Return the [X, Y] coordinate for the center point of the cell that contains the specified text.  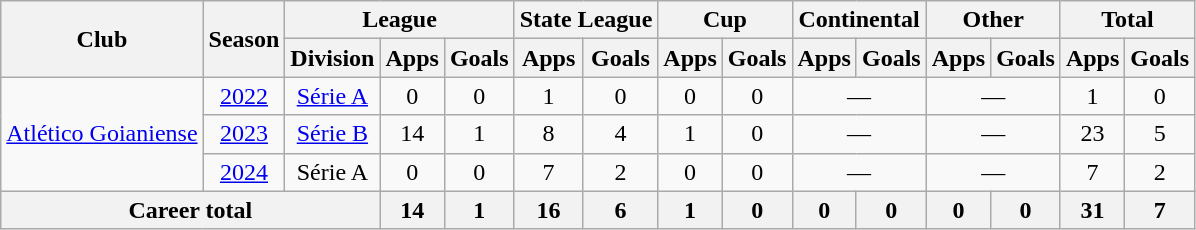
Total [1127, 20]
16 [548, 210]
23 [1092, 134]
Career total [190, 210]
4 [620, 134]
Cup [725, 20]
2022 [244, 96]
Season [244, 39]
31 [1092, 210]
Club [102, 39]
5 [1160, 134]
2023 [244, 134]
Division [332, 58]
8 [548, 134]
Continental [859, 20]
2024 [244, 172]
State League [586, 20]
Other [993, 20]
Atlético Goianiense [102, 134]
6 [620, 210]
League [400, 20]
Série B [332, 134]
